Return the (x, y) coordinate for the center point of the cell that contains the specified text.  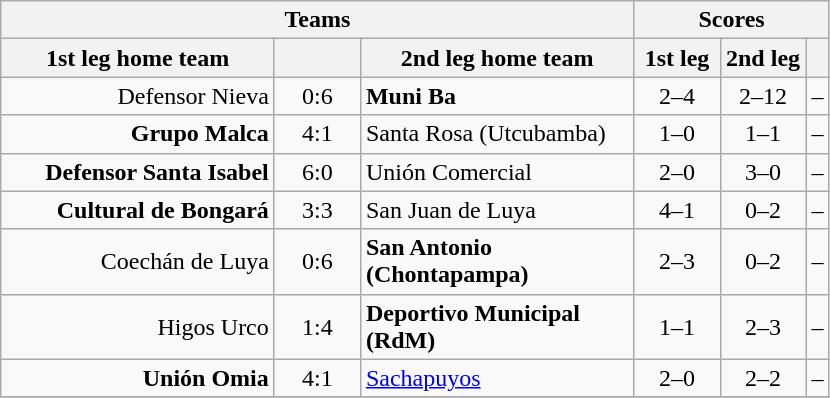
Deportivo Municipal (RdM) (497, 326)
1–0 (677, 134)
3:3 (317, 210)
Teams (318, 20)
Grupo Malca (138, 134)
Unión Omia (138, 378)
3–0 (763, 172)
1st leg (677, 58)
Santa Rosa (Utcubamba) (497, 134)
1:4 (317, 326)
2nd leg home team (497, 58)
2–2 (763, 378)
Coechán de Luya (138, 262)
Higos Urco (138, 326)
2nd leg (763, 58)
1st leg home team (138, 58)
Scores (732, 20)
Sachapuyos (497, 378)
2–4 (677, 96)
San Juan de Luya (497, 210)
2–12 (763, 96)
Unión Comercial (497, 172)
Defensor Santa Isabel (138, 172)
Muni Ba (497, 96)
6:0 (317, 172)
Cultural de Bongará (138, 210)
San Antonio (Chontapampa) (497, 262)
4–1 (677, 210)
Defensor Nieva (138, 96)
